Search for the cell housing the specified text and yield its [X, Y] center coordinate. 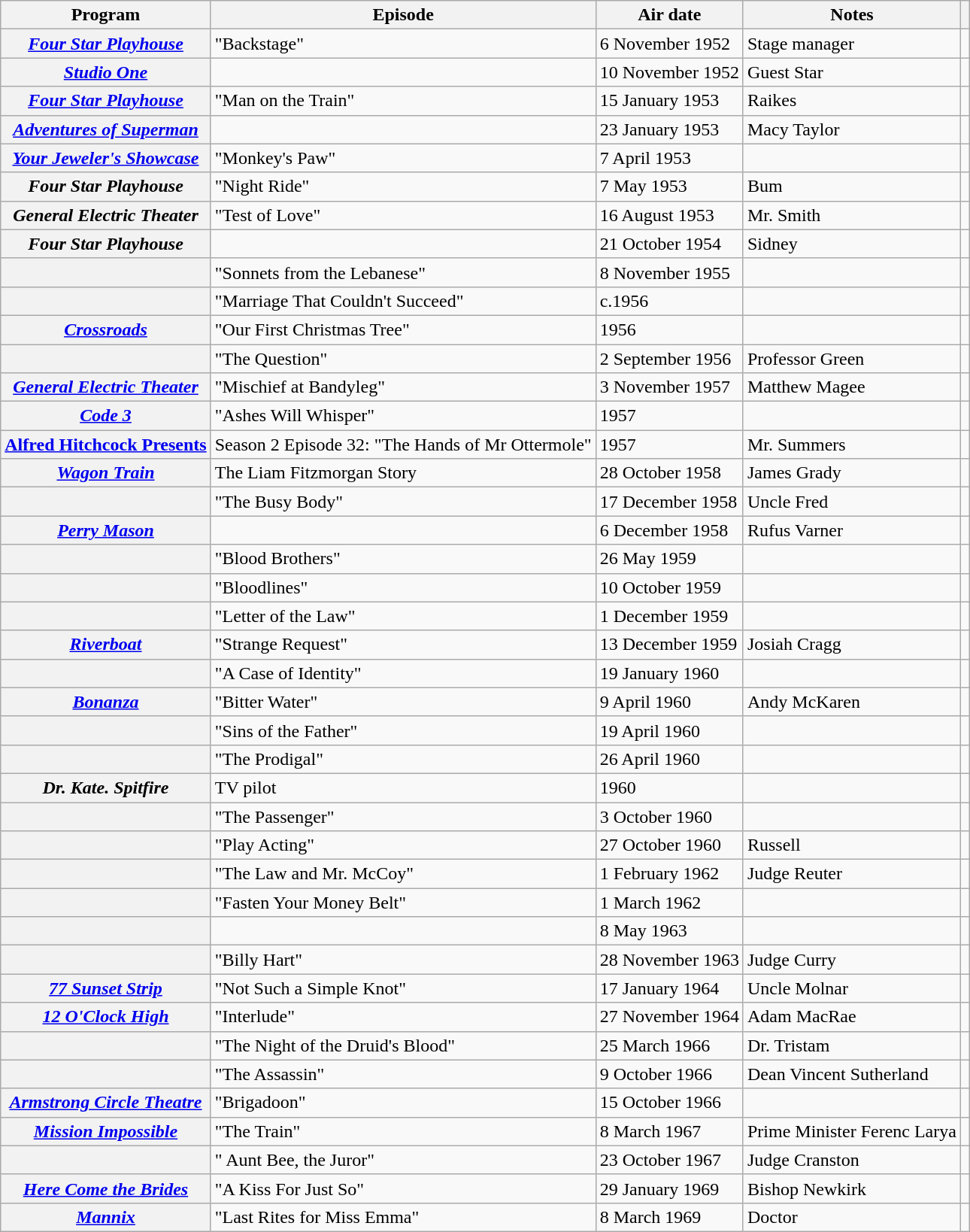
Episode [403, 15]
Your Jeweler's Showcase [105, 158]
Mannix [105, 1217]
The Liam Fitzmorgan Story [403, 473]
"The Busy Body" [403, 502]
" Aunt Bee, the Juror" [403, 1160]
6 November 1952 [669, 44]
Prime Minister Ferenc Larya [851, 1131]
23 January 1953 [669, 129]
"Ashes Will Whisper" [403, 416]
8 March 1969 [669, 1217]
17 January 1964 [669, 988]
Riverboat [105, 645]
"The Prodigal" [403, 759]
Josiah Cragg [851, 645]
"Night Ride" [403, 187]
"Backstage" [403, 44]
Wagon Train [105, 473]
25 March 1966 [669, 1045]
Stage manager [851, 44]
Mr. Smith [851, 215]
7 May 1953 [669, 187]
15 October 1966 [669, 1103]
2 September 1956 [669, 359]
10 November 1952 [669, 72]
Uncle Fred [851, 502]
1960 [669, 787]
"Man on the Train" [403, 101]
3 October 1960 [669, 816]
9 April 1960 [669, 702]
10 October 1959 [669, 587]
19 April 1960 [669, 730]
"The Assassin" [403, 1074]
Mr. Summers [851, 445]
"Monkey's Paw" [403, 158]
8 November 1955 [669, 272]
"Sins of the Father" [403, 730]
Adam MacRae [851, 1017]
Perry Mason [105, 530]
Judge Reuter [851, 874]
23 October 1967 [669, 1160]
27 October 1960 [669, 845]
"A Case of Identity" [403, 673]
"Marriage That Couldn't Succeed" [403, 301]
c.1956 [669, 301]
Alfred Hitchcock Presents [105, 445]
"Strange Request" [403, 645]
28 October 1958 [669, 473]
Judge Curry [851, 960]
"Our First Christmas Tree" [403, 329]
15 January 1953 [669, 101]
9 October 1966 [669, 1074]
"Fasten Your Money Belt" [403, 903]
77 Sunset Strip [105, 988]
"Billy Hart" [403, 960]
"The Law and Mr. McCoy" [403, 874]
James Grady [851, 473]
"Letter of the Law" [403, 616]
7 April 1953 [669, 158]
Doctor [851, 1217]
17 December 1958 [669, 502]
Macy Taylor [851, 129]
13 December 1959 [669, 645]
"Not Such a Simple Knot" [403, 988]
Dean Vincent Sutherland [851, 1074]
8 March 1967 [669, 1131]
28 November 1963 [669, 960]
Raikes [851, 101]
Notes [851, 15]
"Bitter Water" [403, 702]
Mission Impossible [105, 1131]
21 October 1954 [669, 244]
Crossroads [105, 329]
1 December 1959 [669, 616]
Dr. Tristam [851, 1045]
Adventures of Superman [105, 129]
"Bloodlines" [403, 587]
"Mischief at Bandyleg" [403, 387]
Sidney [851, 244]
Bishop Newkirk [851, 1188]
"Last Rites for Miss Emma" [403, 1217]
27 November 1964 [669, 1017]
Dr. Kate. Spitfire [105, 787]
"The Train" [403, 1131]
Bum [851, 187]
1 February 1962 [669, 874]
"Sonnets from the Lebanese" [403, 272]
12 O'Clock High [105, 1017]
"A Kiss For Just So" [403, 1188]
Judge Cranston [851, 1160]
"The Passenger" [403, 816]
Rufus Varner [851, 530]
Studio One [105, 72]
Matthew Magee [851, 387]
1956 [669, 329]
TV pilot [403, 787]
Air date [669, 15]
26 May 1959 [669, 559]
"Interlude" [403, 1017]
Bonanza [105, 702]
8 May 1963 [669, 931]
"Blood Brothers" [403, 559]
Armstrong Circle Theatre [105, 1103]
Uncle Molnar [851, 988]
Here Come the Brides [105, 1188]
6 December 1958 [669, 530]
Russell [851, 845]
16 August 1953 [669, 215]
"The Question" [403, 359]
Code 3 [105, 416]
"The Night of the Druid's Blood" [403, 1045]
"Play Acting" [403, 845]
Andy McKaren [851, 702]
29 January 1969 [669, 1188]
Professor Green [851, 359]
1 March 1962 [669, 903]
Guest Star [851, 72]
Program [105, 15]
Season 2 Episode 32: "The Hands of Mr Ottermole" [403, 445]
19 January 1960 [669, 673]
"Test of Love" [403, 215]
3 November 1957 [669, 387]
26 April 1960 [669, 759]
"Brigadoon" [403, 1103]
